Provide the (X, Y) coordinate of the cell's center where the given text is located.  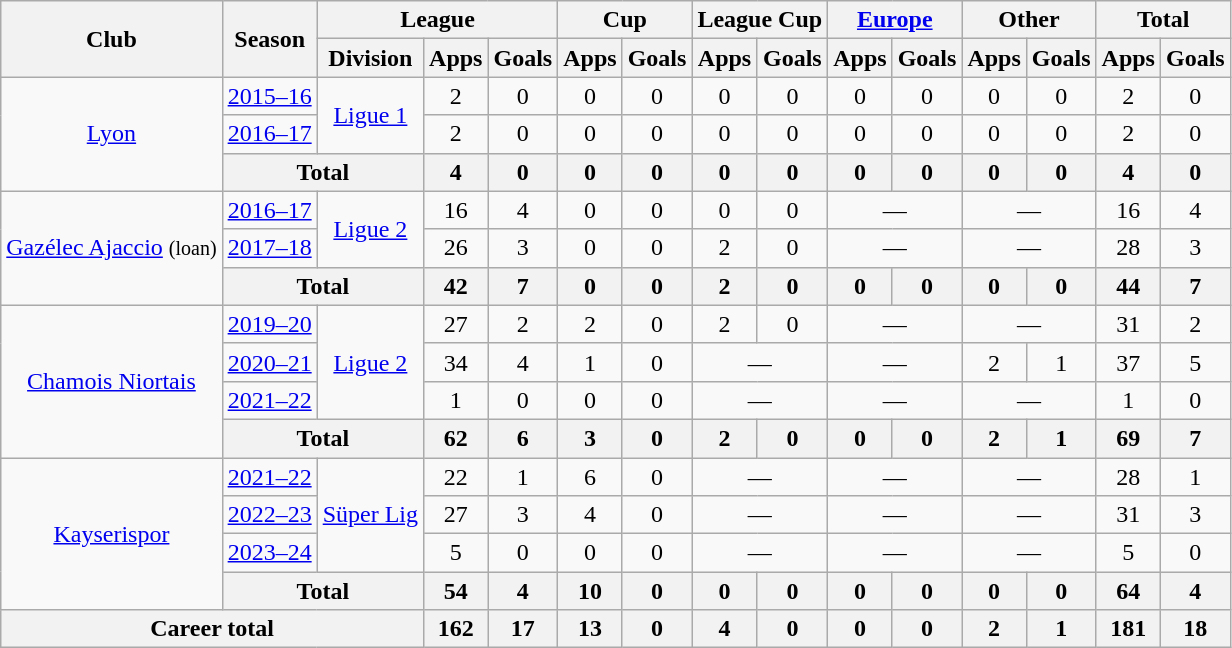
44 (1128, 286)
69 (1128, 438)
34 (456, 362)
Europe (895, 20)
13 (590, 629)
Gazélec Ajaccio (loan) (112, 248)
37 (1128, 362)
League (438, 20)
Kayserispor (112, 534)
Süper Lig (370, 515)
2015–16 (270, 96)
2022–23 (270, 515)
Ligue 1 (370, 115)
181 (1128, 629)
162 (456, 629)
10 (590, 591)
26 (456, 248)
2017–18 (270, 248)
Club (112, 39)
Lyon (112, 134)
22 (456, 477)
17 (523, 629)
Cup (625, 20)
Other (1029, 20)
Season (270, 39)
42 (456, 286)
64 (1128, 591)
2019–20 (270, 324)
Chamois Niortais (112, 381)
2023–24 (270, 553)
54 (456, 591)
2020–21 (270, 362)
62 (456, 438)
League Cup (760, 20)
Division (370, 58)
18 (1195, 629)
Career total (212, 629)
